Capture the cell that displays the provided text and extract its [X, Y] central coordinate. 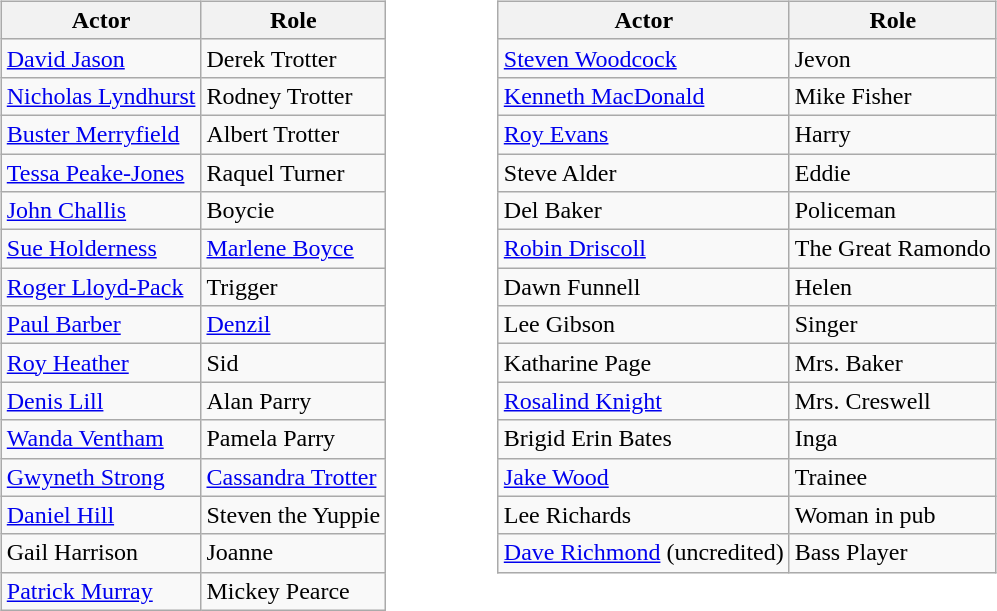
Patrick Murray [101, 591]
Helen [892, 287]
Brigid Erin Bates [644, 439]
Kenneth MacDonald [644, 96]
Lee Gibson [644, 325]
Robin Driscoll [644, 249]
Steve Alder [644, 173]
Katharine Page [644, 363]
Sue Holderness [101, 249]
Tessa Peake-Jones [101, 173]
Del Baker [644, 211]
Denzil [294, 325]
Steven Woodcock [644, 58]
Roger Lloyd-Pack [101, 287]
David Jason [101, 58]
Bass Player [892, 553]
Roy Evans [644, 134]
Eddie [892, 173]
Singer [892, 325]
Raquel Turner [294, 173]
Albert Trotter [294, 134]
Woman in pub [892, 515]
Dave Richmond (uncredited) [644, 553]
The Great Ramondo [892, 249]
Steven the Yuppie [294, 515]
Mrs. Creswell [892, 401]
Buster Merryfield [101, 134]
Mickey Pearce [294, 591]
Gwyneth Strong [101, 477]
Nicholas Lyndhurst [101, 96]
Rodney Trotter [294, 96]
Rosalind Knight [644, 401]
Mrs. Baker [892, 363]
Trigger [294, 287]
Wanda Ventham [101, 439]
Trainee [892, 477]
Derek Trotter [294, 58]
Cassandra Trotter [294, 477]
Boycie [294, 211]
Alan Parry [294, 401]
Jake Wood [644, 477]
John Challis [101, 211]
Roy Heather [101, 363]
Sid [294, 363]
Gail Harrison [101, 553]
Daniel Hill [101, 515]
Joanne [294, 553]
Denis Lill [101, 401]
Lee Richards [644, 515]
Harry [892, 134]
Jevon [892, 58]
Marlene Boyce [294, 249]
Policeman [892, 211]
Inga [892, 439]
Paul Barber [101, 325]
Pamela Parry [294, 439]
Dawn Funnell [644, 287]
Mike Fisher [892, 96]
